Search for the cell housing the specified text and yield its (x, y) center coordinate. 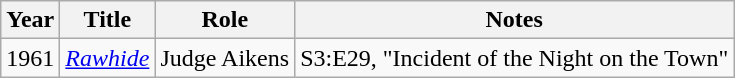
Role (225, 20)
S3:E29, "Incident of the Night on the Town" (514, 58)
Notes (514, 20)
1961 (30, 58)
Rawhide (108, 58)
Year (30, 20)
Judge Aikens (225, 58)
Title (108, 20)
